Capture the cell that displays the provided text and extract its [x, y] central coordinate. 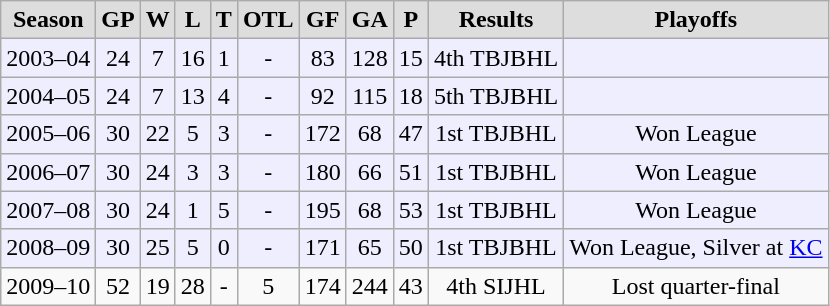
2005–06 [48, 134]
4th SIJHL [496, 286]
195 [322, 210]
4th TBJBHL [496, 58]
47 [410, 134]
244 [370, 286]
OTL [268, 20]
115 [370, 96]
Won League, Silver at KC [696, 248]
GP [118, 20]
43 [410, 286]
16 [192, 58]
5th TBJBHL [496, 96]
22 [158, 134]
P [410, 20]
2003–04 [48, 58]
2006–07 [48, 172]
174 [322, 286]
T [224, 20]
83 [322, 58]
GF [322, 20]
L [192, 20]
2004–05 [48, 96]
25 [158, 248]
W [158, 20]
92 [322, 96]
50 [410, 248]
53 [410, 210]
172 [322, 134]
171 [322, 248]
28 [192, 286]
52 [118, 286]
65 [370, 248]
0 [224, 248]
15 [410, 58]
Results [496, 20]
GA [370, 20]
19 [158, 286]
128 [370, 58]
2009–10 [48, 286]
Playoffs [696, 20]
Lost quarter-final [696, 286]
180 [322, 172]
18 [410, 96]
2007–08 [48, 210]
4 [224, 96]
Season [48, 20]
13 [192, 96]
2008–09 [48, 248]
66 [370, 172]
51 [410, 172]
